Output the (X, Y) coordinate of the center of the cell containing the given text.  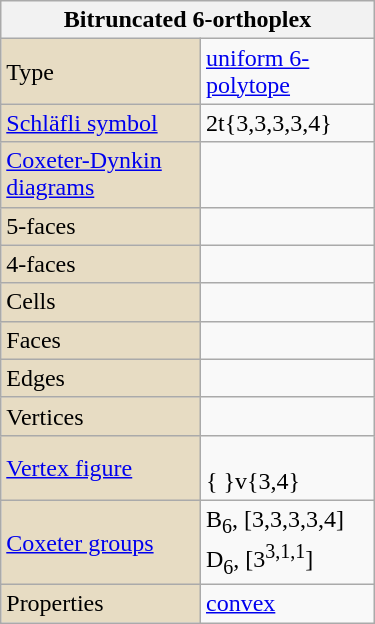
Vertices (101, 416)
Coxeter-Dynkin diagrams (101, 174)
2t{3,3,3,3,4} (287, 123)
4-faces (101, 264)
{ }v{3,4} (287, 468)
uniform 6-polytope (287, 72)
Vertex figure (101, 468)
Bitruncated 6-orthoplex (188, 20)
Edges (101, 378)
Faces (101, 340)
5-faces (101, 226)
Type (101, 72)
Properties (101, 604)
B6, [3,3,3,3,4]D6, [33,1,1] (287, 542)
Schläfli symbol (101, 123)
Coxeter groups (101, 542)
convex (287, 604)
Cells (101, 302)
